From the cell containing the given text, extract its center point as [X, Y] coordinate. 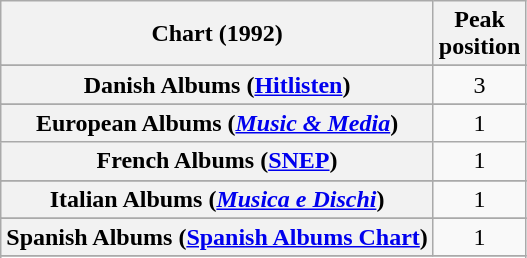
Danish Albums (Hitlisten) [218, 85]
Italian Albums (Musica e Dischi) [218, 199]
European Albums (Music & Media) [218, 123]
French Albums (SNEP) [218, 161]
3 [479, 85]
Chart (1992) [218, 34]
Peakposition [479, 34]
Spanish Albums (Spanish Albums Chart) [218, 237]
